Return (X, Y) of the center of cell containing provided text 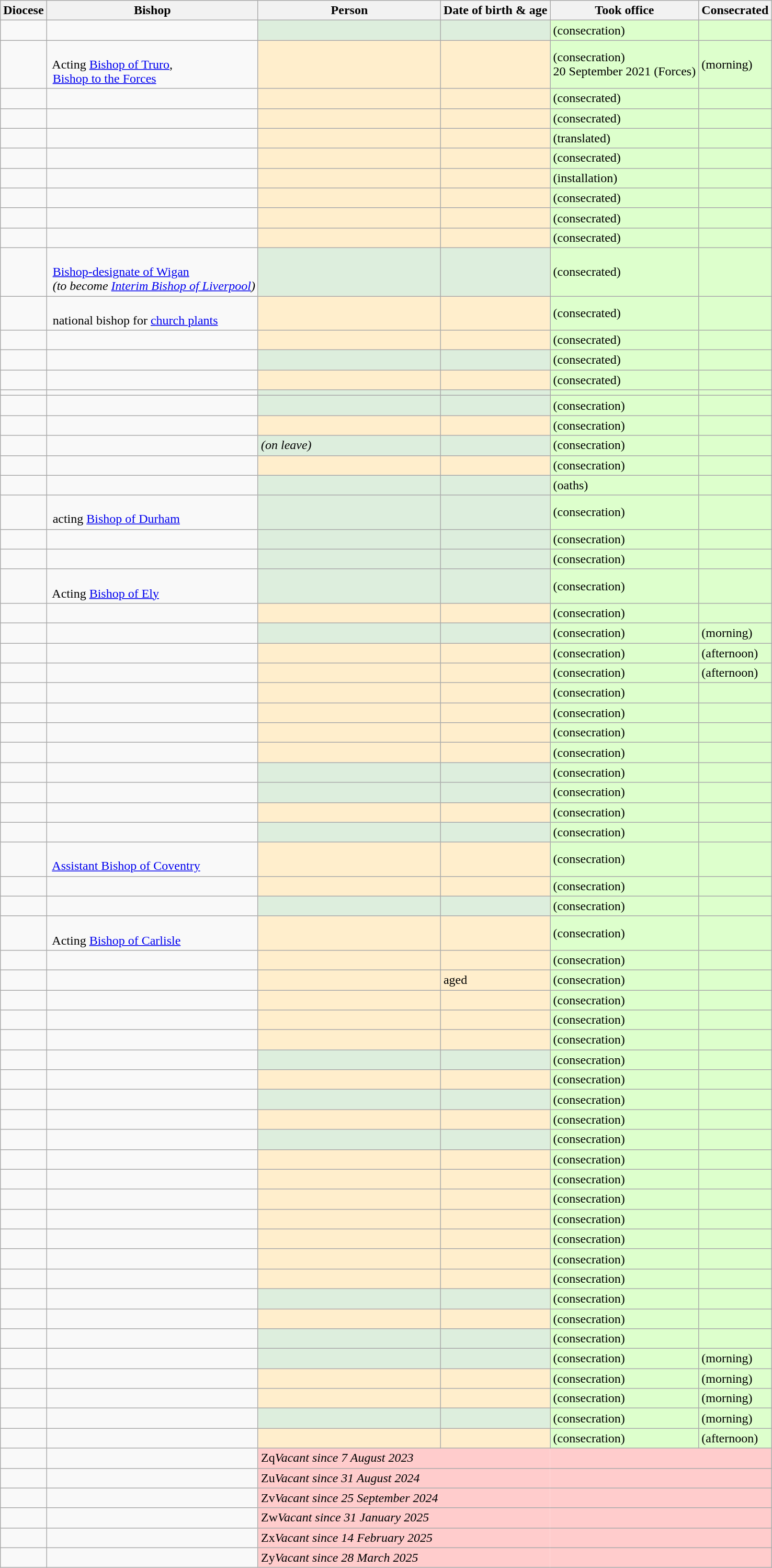
Acting Bishop of Truro, Bishop to the Forces (152, 64)
ZxVacant since 14 February 2025 (349, 1538)
Person (349, 10)
Acting Bishop of Carlisle (152, 933)
(translated) (625, 138)
Acting Bishop of Ely (152, 586)
Bishop-designate of Wigan (to become Interim Bishop of Liverpool) (152, 272)
(installation) (625, 178)
Consecrated (735, 10)
(on leave) (349, 445)
(oaths) (625, 485)
Diocese (24, 10)
(consecration)20 September 2021 (Forces) (625, 64)
national bishop for church plants (152, 313)
Assistant Bishop of Coventry (152, 859)
Took office (625, 10)
ZvVacant since 25 September 2024 (349, 1498)
ZyVacant since 28 March 2025 (349, 1558)
ZwVacant since 31 January 2025 (349, 1518)
Bishop (152, 10)
Date of birth & age (495, 10)
ZuVacant since 31 August 2024 (349, 1478)
aged (495, 980)
ZqVacant since 7 August 2023 (349, 1458)
acting Bishop of Durham (152, 512)
